Return the (X, Y) coordinate for the center point of the cell that contains the specified text.  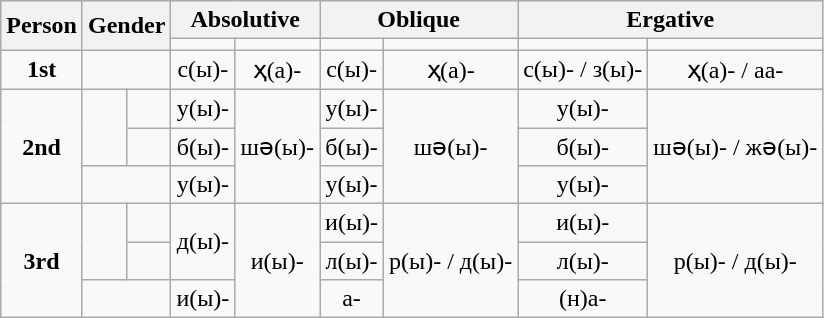
(н)а- (583, 299)
3rd (42, 261)
ҳ(а)- / аа- (736, 70)
шә(ы)- / жә(ы)- (736, 146)
Oblique (419, 20)
д(ы)- (203, 242)
Absolutive (246, 20)
1st (42, 70)
с(ы)- / з(ы)- (583, 70)
а- (352, 299)
Ergative (670, 20)
Gender (126, 26)
2nd (42, 146)
Person (42, 26)
